Find where the given text appears and provide that cell's center as (x, y) coordinate. 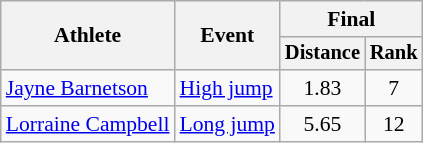
Lorraine Campbell (88, 124)
5.65 (322, 124)
12 (394, 124)
Rank (394, 54)
Distance (322, 54)
Long jump (228, 124)
1.83 (322, 88)
Final (351, 19)
7 (394, 88)
Jayne Barnetson (88, 88)
Athlete (88, 36)
Event (228, 36)
High jump (228, 88)
